Search for the cell housing the specified text and yield its [X, Y] center coordinate. 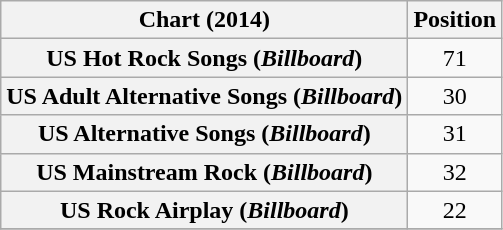
30 [455, 96]
31 [455, 134]
32 [455, 172]
Position [455, 20]
US Hot Rock Songs (Billboard) [204, 58]
US Adult Alternative Songs (Billboard) [204, 96]
US Mainstream Rock (Billboard) [204, 172]
Chart (2014) [204, 20]
71 [455, 58]
US Alternative Songs (Billboard) [204, 134]
US Rock Airplay (Billboard) [204, 210]
22 [455, 210]
